Locate the cell with the specified text and output its (x, y) center coordinate. 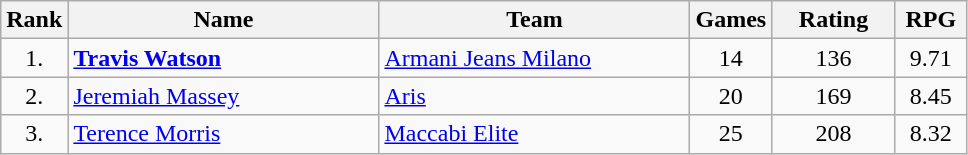
Armani Jeans Milano (534, 58)
169 (834, 96)
9.71 (930, 58)
Rating (834, 20)
20 (731, 96)
8.32 (930, 134)
Aris (534, 96)
136 (834, 58)
3. (34, 134)
8.45 (930, 96)
Games (731, 20)
14 (731, 58)
Name (224, 20)
1. (34, 58)
Terence Morris (224, 134)
Jeremiah Massey (224, 96)
Rank (34, 20)
208 (834, 134)
RPG (930, 20)
25 (731, 134)
Maccabi Elite (534, 134)
Team (534, 20)
2. (34, 96)
Travis Watson (224, 58)
